Determine the (x, y) coordinate at the center of the cell enclosing the given text.  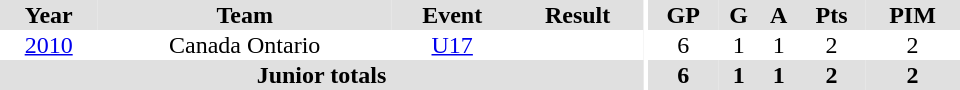
Canada Ontario (244, 45)
U17 (452, 45)
Event (452, 15)
Junior totals (322, 75)
A (778, 15)
Result (578, 15)
Year (48, 15)
PIM (912, 15)
Pts (832, 15)
Team (244, 15)
2010 (48, 45)
G (738, 15)
GP (684, 15)
